For the text-containing cell, return its midpoint in (X, Y) coordinate format. 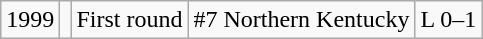
L 0–1 (448, 20)
1999 (30, 20)
First round (130, 20)
#7 Northern Kentucky (302, 20)
